Capture the cell that displays the provided text and extract its [x, y] central coordinate. 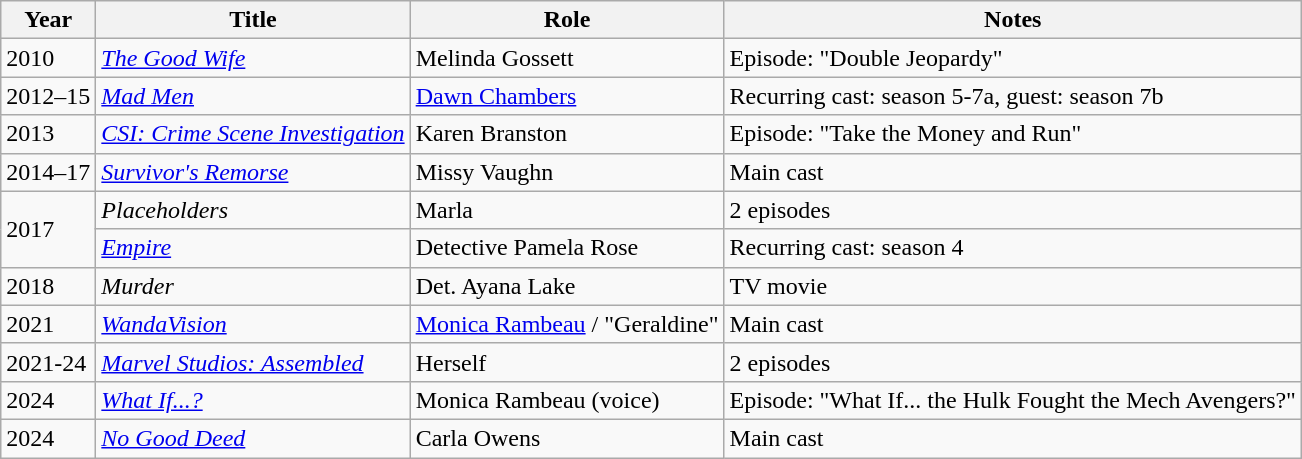
Mad Men [253, 96]
Carla Owens [567, 438]
What If...? [253, 400]
2021 [48, 324]
Role [567, 20]
Karen Branston [567, 134]
Marla [567, 210]
CSI: Crime Scene Investigation [253, 134]
Episode: "Double Jeopardy" [1012, 58]
WandaVision [253, 324]
Dawn Chambers [567, 96]
2017 [48, 229]
Notes [1012, 20]
Melinda Gossett [567, 58]
Episode: "What If... the Hulk Fought the Mech Avengers?" [1012, 400]
No Good Deed [253, 438]
Title [253, 20]
TV movie [1012, 286]
Monica Rambeau (voice) [567, 400]
2014–17 [48, 172]
Empire [253, 248]
Marvel Studios: Assembled [253, 362]
Recurring cast: season 5-7a, guest: season 7b [1012, 96]
Herself [567, 362]
Placeholders [253, 210]
Missy Vaughn [567, 172]
2013 [48, 134]
Survivor's Remorse [253, 172]
The Good Wife [253, 58]
2012–15 [48, 96]
Year [48, 20]
Episode: "Take the Money and Run" [1012, 134]
2021-24 [48, 362]
Murder [253, 286]
Monica Rambeau / "Geraldine" [567, 324]
Det. Ayana Lake [567, 286]
Recurring cast: season 4 [1012, 248]
2010 [48, 58]
Detective Pamela Rose [567, 248]
2018 [48, 286]
